Search for the cell housing the specified text and yield its (x, y) center coordinate. 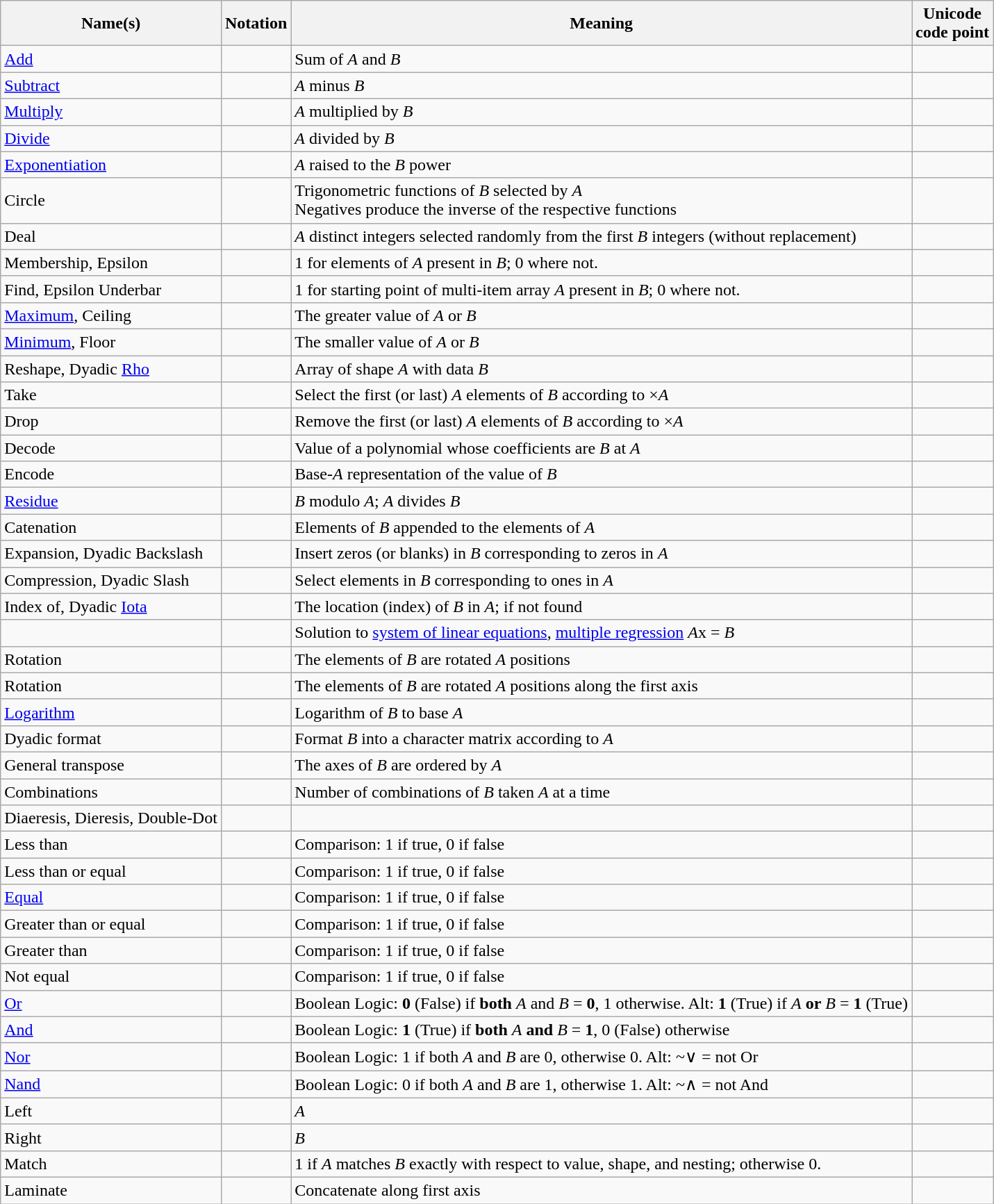
A distinct integers selected randomly from the first B integers (without replacement) (602, 236)
Residue (111, 501)
Sum of A and B (602, 59)
Laminate (111, 1190)
Meaning (602, 24)
Solution to system of linear equations, multiple regression Ax = B (602, 633)
Insert zeros (or blanks) in B corresponding to zeros in A (602, 554)
The elements of B are rotated A positions along the first axis (602, 686)
Add (111, 59)
Reshape, Dyadic Rho (111, 369)
Boolean Logic: 1 if both A and B are 0, otherwise 0. Alt: ~∨ = not Or (602, 1057)
Find, Epsilon Underbar (111, 289)
Circle (111, 200)
A multiplied by B (602, 112)
Deal (111, 236)
Index of, Dyadic Iota (111, 607)
1 if A matches B exactly with respect to value, shape, and nesting; otherwise 0. (602, 1164)
Encode (111, 475)
Membership, Epsilon (111, 263)
Minimum, Floor (111, 342)
Notation (256, 24)
Maximum, Ceiling (111, 315)
Nand (111, 1085)
Left (111, 1111)
The elements of B are rotated A positions (602, 659)
Boolean Logic: 0 (False) if both A and B = 0, 1 otherwise. Alt: 1 (True) if A or B = 1 (True) (602, 1003)
Less than or equal (111, 871)
1 for elements of A present in B; 0 where not. (602, 263)
Base-A representation of the value of B (602, 475)
Match (111, 1164)
Less than (111, 845)
Multiply (111, 112)
Elements of B appended to the elements of A (602, 527)
Equal (111, 898)
A minus B (602, 85)
Select the first (or last) A elements of B according to ×A (602, 395)
Select elements in B corresponding to ones in A (602, 580)
1 for starting point of multi-item array A present in B; 0 where not. (602, 289)
A divided by B (602, 138)
Nor (111, 1057)
Diaeresis, Dieresis, Double-Dot (111, 818)
Greater than or equal (111, 924)
The axes of B are ordered by A (602, 765)
Drop (111, 422)
Divide (111, 138)
Logarithm (111, 712)
Number of combinations of B taken A at a time (602, 791)
Take (111, 395)
Array of shape A with data B (602, 369)
Value of a polynomial whose coefficients are B at A (602, 448)
Name(s) (111, 24)
The smaller value of A or B (602, 342)
Concatenate along first axis (602, 1190)
General transpose (111, 765)
Trigonometric functions of B selected by ANegatives produce the inverse of the respective functions (602, 200)
A (602, 1111)
Right (111, 1137)
The location (index) of B in A; if not found (602, 607)
Unicodecode point (952, 24)
The greater value of A or B (602, 315)
And (111, 1030)
Expansion, Dyadic Backslash (111, 554)
Boolean Logic: 1 (True) if both A and B = 1, 0 (False) otherwise (602, 1030)
Greater than (111, 950)
Decode (111, 448)
Logarithm of B to base A (602, 712)
Exponentiation (111, 165)
Subtract (111, 85)
Dyadic format (111, 739)
Catenation (111, 527)
B (602, 1137)
Remove the first (or last) A elements of B according to ×A (602, 422)
Or (111, 1003)
Combinations (111, 791)
A raised to the B power (602, 165)
Not equal (111, 977)
Compression, Dyadic Slash (111, 580)
Format B into a character matrix according to A (602, 739)
B modulo A; A divides B (602, 501)
Boolean Logic: 0 if both A and B are 1, otherwise 1. Alt: ~∧ = not And (602, 1085)
